Identify which cell holds the provided text, then report its [X, Y] central coordinate. 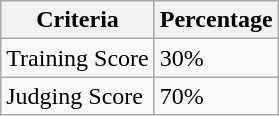
Training Score [78, 58]
Percentage [216, 20]
Criteria [78, 20]
70% [216, 96]
Judging Score [78, 96]
30% [216, 58]
